Pinpoint the cell where the given text exists, returning its (X, Y) midpoint coordinate. 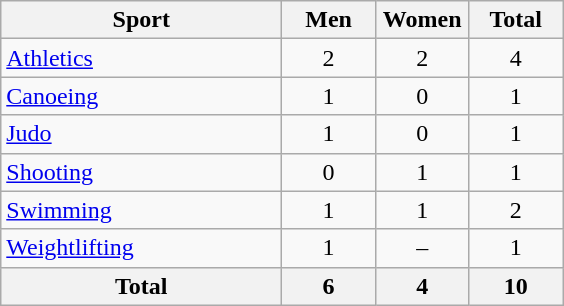
Sport (142, 20)
Swimming (142, 210)
Men (329, 20)
10 (516, 286)
Athletics (142, 58)
Canoeing (142, 96)
6 (329, 286)
Weightlifting (142, 248)
Women (422, 20)
– (422, 248)
Shooting (142, 172)
Judo (142, 134)
